Provide the (x, y) coordinate of the cell's center where the given text is located.  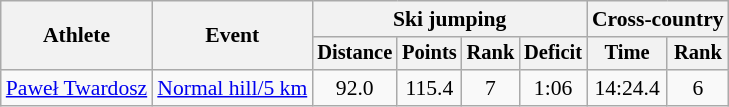
Time (627, 54)
Normal hill/5 km (232, 88)
115.4 (429, 88)
Paweł Twardosz (77, 88)
Event (232, 36)
Ski jumping (450, 19)
14:24.4 (627, 88)
Points (429, 54)
Distance (354, 54)
7 (491, 88)
6 (698, 88)
Deficit (553, 54)
1:06 (553, 88)
92.0 (354, 88)
Athlete (77, 36)
Cross-country (658, 19)
